Identify which cell holds the provided text, then report its [x, y] central coordinate. 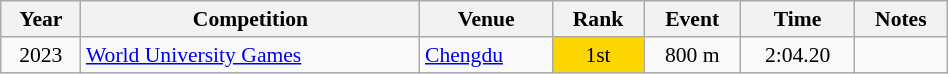
Time [798, 19]
World University Games [250, 55]
Chengdu [486, 55]
2023 [41, 55]
Rank [598, 19]
Competition [250, 19]
Year [41, 19]
Notes [900, 19]
Venue [486, 19]
2:04.20 [798, 55]
1st [598, 55]
Event [692, 19]
800 m [692, 55]
